Return the (x, y) coordinate for the center point of the cell that contains the specified text.  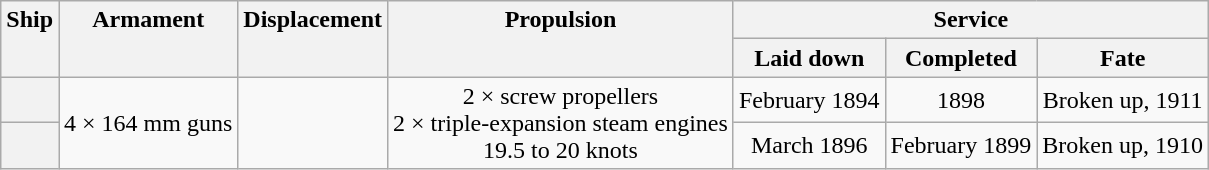
February 1894 (809, 100)
February 1899 (961, 146)
Service (970, 20)
2 × screw propellers2 × triple-expansion steam engines19.5 to 20 knots (561, 123)
Fate (1123, 58)
March 1896 (809, 146)
Propulsion (561, 39)
Laid down (809, 58)
Displacement (313, 39)
Armament (148, 39)
4 × 164 mm guns (148, 123)
Broken up, 1910 (1123, 146)
Completed (961, 58)
Broken up, 1911 (1123, 100)
1898 (961, 100)
Ship (30, 39)
